From the cell containing the given text, extract its center point as [X, Y] coordinate. 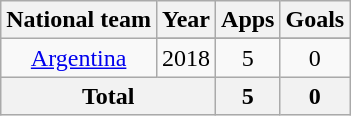
Year [186, 20]
National team [79, 20]
Argentina [79, 58]
Apps [248, 20]
Goals [315, 20]
Total [108, 96]
2018 [186, 58]
